Return [X, Y] of the center of cell containing provided text 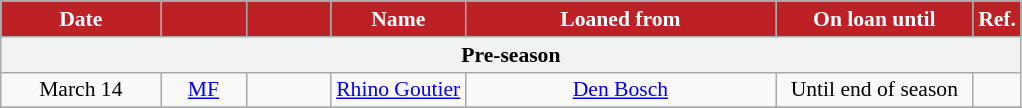
Name [398, 19]
Loaned from [620, 19]
Den Bosch [620, 90]
Ref. [997, 19]
Date [81, 19]
March 14 [81, 90]
On loan until [875, 19]
MF [204, 90]
Pre-season [511, 55]
Rhino Goutier [398, 90]
Until end of season [875, 90]
